Provide the (X, Y) coordinate of the cell's center where the given text is located.  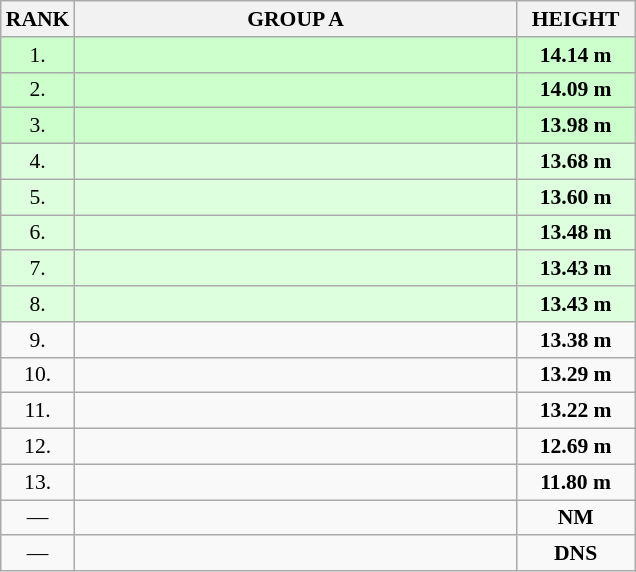
13.98 m (576, 126)
HEIGHT (576, 19)
11. (38, 411)
13.68 m (576, 162)
6. (38, 233)
5. (38, 197)
DNS (576, 554)
8. (38, 304)
13.22 m (576, 411)
13. (38, 482)
2. (38, 90)
1. (38, 55)
4. (38, 162)
14.09 m (576, 90)
14.14 m (576, 55)
13.38 m (576, 340)
13.60 m (576, 197)
7. (38, 269)
13.48 m (576, 233)
12.69 m (576, 447)
12. (38, 447)
11.80 m (576, 482)
3. (38, 126)
9. (38, 340)
10. (38, 375)
RANK (38, 19)
NM (576, 518)
13.29 m (576, 375)
GROUP A (295, 19)
